Provide the (x, y) coordinate of the cell's center where the given text is located.  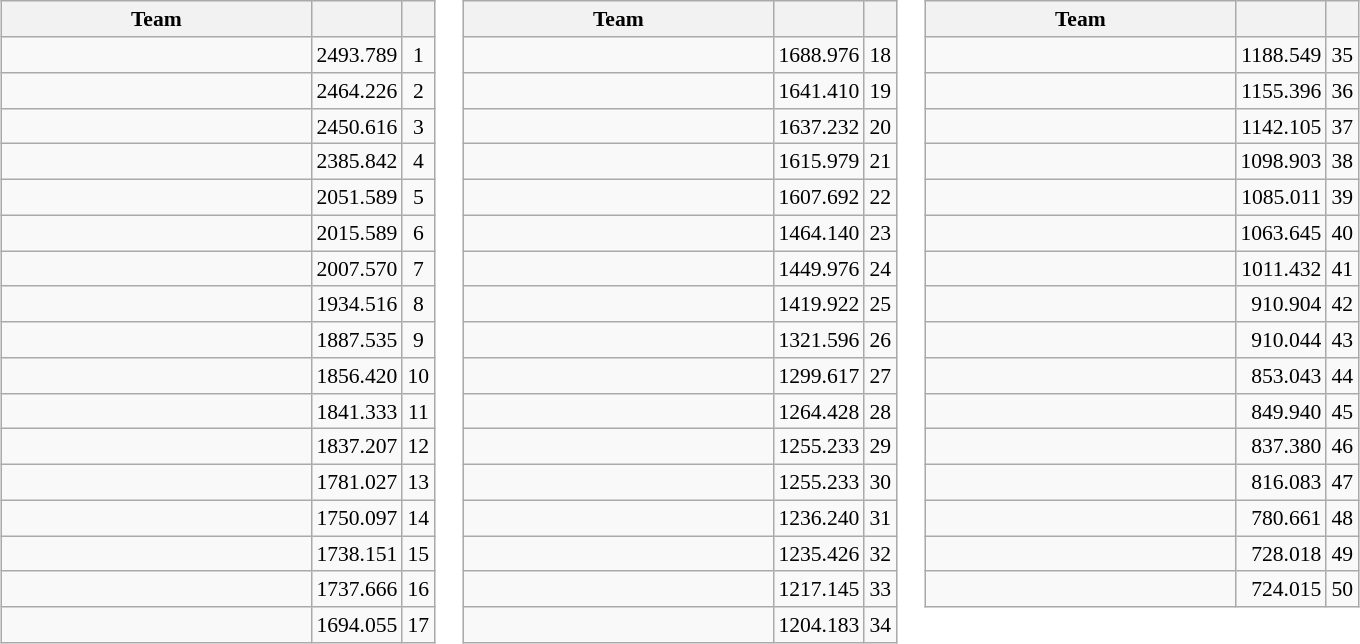
1217.145 (818, 589)
3 (418, 126)
10 (418, 376)
910.044 (1280, 340)
1688.976 (818, 55)
1321.596 (818, 340)
36 (1342, 91)
6 (418, 233)
1235.426 (818, 554)
2015.589 (356, 233)
24 (880, 269)
1204.183 (818, 625)
728.018 (1280, 554)
910.904 (1280, 304)
1236.240 (818, 518)
1856.420 (356, 376)
1781.027 (356, 482)
1063.645 (1280, 233)
39 (1342, 197)
26 (880, 340)
40 (1342, 233)
46 (1342, 447)
13 (418, 482)
42 (1342, 304)
1887.535 (356, 340)
32 (880, 554)
37 (1342, 126)
31 (880, 518)
48 (1342, 518)
1011.432 (1280, 269)
16 (418, 589)
9 (418, 340)
1750.097 (356, 518)
1449.976 (818, 269)
2493.789 (356, 55)
1641.410 (818, 91)
22 (880, 197)
849.940 (1280, 411)
1264.428 (818, 411)
34 (880, 625)
30 (880, 482)
15 (418, 554)
1464.140 (818, 233)
816.083 (1280, 482)
1615.979 (818, 162)
1841.333 (356, 411)
12 (418, 447)
19 (880, 91)
724.015 (1280, 589)
35 (1342, 55)
20 (880, 126)
43 (1342, 340)
1837.207 (356, 447)
1738.151 (356, 554)
41 (1342, 269)
14 (418, 518)
2 (418, 91)
17 (418, 625)
2385.842 (356, 162)
1 (418, 55)
28 (880, 411)
1155.396 (1280, 91)
45 (1342, 411)
1934.516 (356, 304)
1299.617 (818, 376)
2464.226 (356, 91)
5 (418, 197)
8 (418, 304)
1607.692 (818, 197)
18 (880, 55)
11 (418, 411)
49 (1342, 554)
25 (880, 304)
1694.055 (356, 625)
1637.232 (818, 126)
853.043 (1280, 376)
2450.616 (356, 126)
1142.105 (1280, 126)
1188.549 (1280, 55)
7 (418, 269)
1085.011 (1280, 197)
837.380 (1280, 447)
21 (880, 162)
50 (1342, 589)
2007.570 (356, 269)
1737.666 (356, 589)
44 (1342, 376)
2051.589 (356, 197)
780.661 (1280, 518)
27 (880, 376)
23 (880, 233)
1098.903 (1280, 162)
29 (880, 447)
4 (418, 162)
1419.922 (818, 304)
33 (880, 589)
47 (1342, 482)
38 (1342, 162)
